Return (X, Y) of the center of cell containing provided text 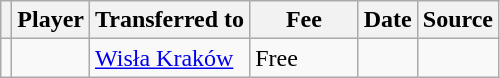
Source (458, 20)
Wisła Kraków (170, 58)
Free (304, 58)
Player (51, 20)
Fee (304, 20)
Date (388, 20)
Transferred to (170, 20)
